Determine the (X, Y) coordinate at the center of the cell enclosing the given text.  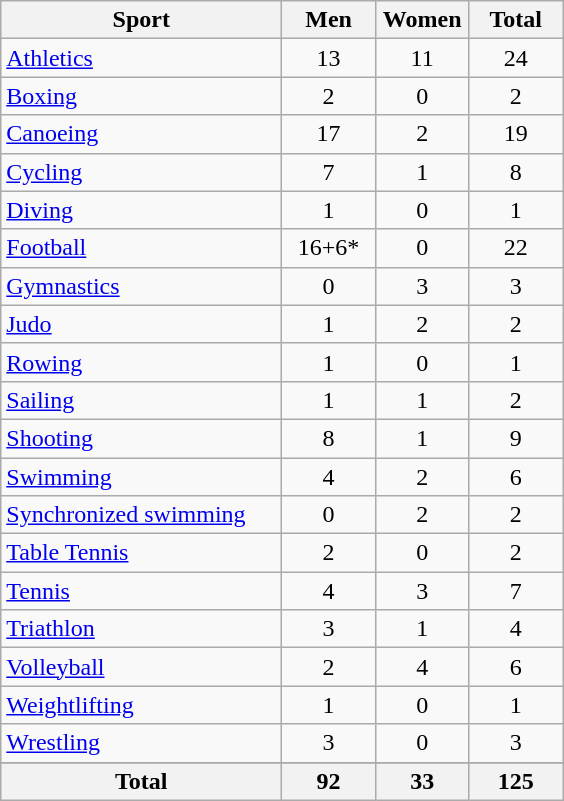
Gymnastics (142, 286)
92 (329, 781)
Men (329, 20)
Wrestling (142, 743)
22 (516, 248)
33 (422, 781)
Football (142, 248)
Sailing (142, 400)
Volleyball (142, 667)
Synchronized swimming (142, 515)
Boxing (142, 96)
17 (329, 134)
Tennis (142, 591)
16+6* (329, 248)
Diving (142, 210)
Triathlon (142, 629)
19 (516, 134)
13 (329, 58)
Table Tennis (142, 553)
Swimming (142, 477)
11 (422, 58)
125 (516, 781)
Cycling (142, 172)
9 (516, 438)
Shooting (142, 438)
Weightlifting (142, 705)
Rowing (142, 362)
Women (422, 20)
24 (516, 58)
Judo (142, 324)
Athletics (142, 58)
Sport (142, 20)
Canoeing (142, 134)
